Determine the [X, Y] coordinate at the center of the cell enclosing the given text.  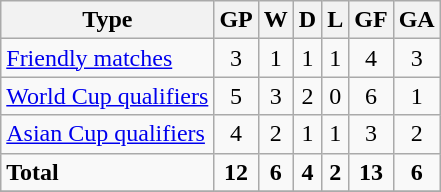
Total [108, 172]
Type [108, 20]
5 [236, 96]
W [276, 20]
World Cup qualifiers [108, 96]
GF [371, 20]
L [336, 20]
GP [236, 20]
GA [416, 20]
Asian Cup qualifiers [108, 134]
0 [336, 96]
12 [236, 172]
Friendly matches [108, 58]
13 [371, 172]
D [307, 20]
